Output the (x, y) coordinate of the center of the cell containing the given text.  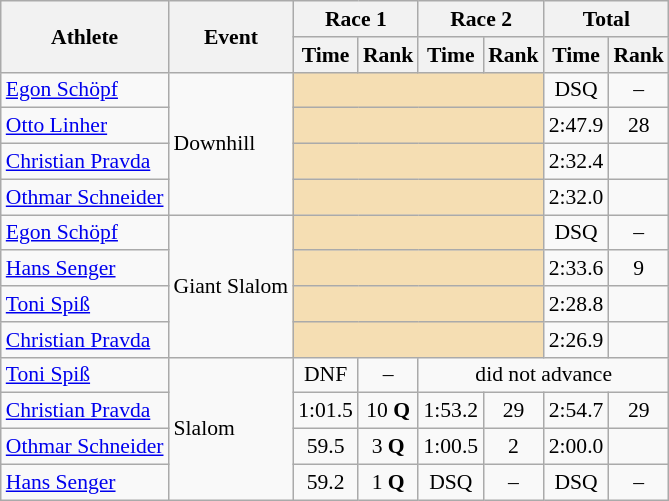
1 Q (388, 482)
2:33.6 (576, 269)
did not advance (543, 375)
10 Q (388, 411)
28 (638, 126)
1:01.5 (326, 411)
DNF (326, 375)
2:32.0 (576, 197)
2:47.9 (576, 126)
Otto Linher (85, 126)
59.2 (326, 482)
2 (514, 447)
3 Q (388, 447)
2:26.9 (576, 340)
59.5 (326, 447)
9 (638, 269)
Total (606, 19)
2:32.4 (576, 162)
Athlete (85, 36)
Giant Slalom (232, 286)
Race 2 (480, 19)
1:00.5 (450, 447)
Slalom (232, 428)
Event (232, 36)
1:53.2 (450, 411)
Race 1 (356, 19)
2:28.8 (576, 304)
2:00.0 (576, 447)
Downhill (232, 143)
2:54.7 (576, 411)
